Locate the cell with the specified text and output its (X, Y) center coordinate. 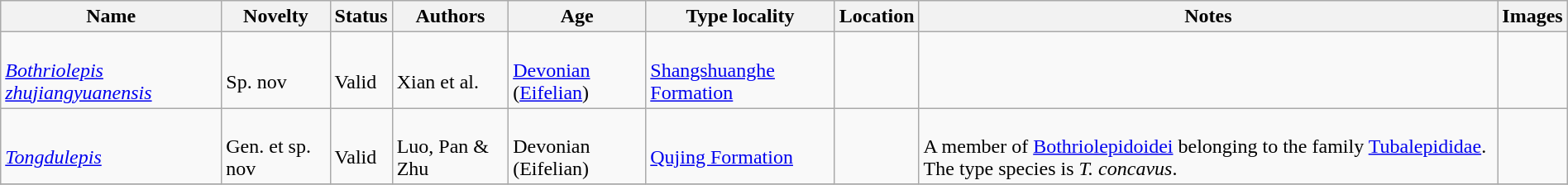
Bothriolepis zhujiangyuanensis (111, 70)
Xian et al. (450, 70)
Gen. et sp. nov (276, 146)
Sp. nov (276, 70)
Status (361, 17)
Novelty (276, 17)
Tongdulepis (111, 146)
Type locality (741, 17)
Qujing Formation (741, 146)
Name (111, 17)
Luo, Pan & Zhu (450, 146)
Shangshuanghe Formation (741, 70)
Images (1532, 17)
Authors (450, 17)
Location (877, 17)
A member of Bothriolepidoidei belonging to the family Tubalepididae. The type species is T. concavus. (1208, 146)
Notes (1208, 17)
Age (577, 17)
